Provide the (x, y) coordinate of the cell's center where the given text is located.  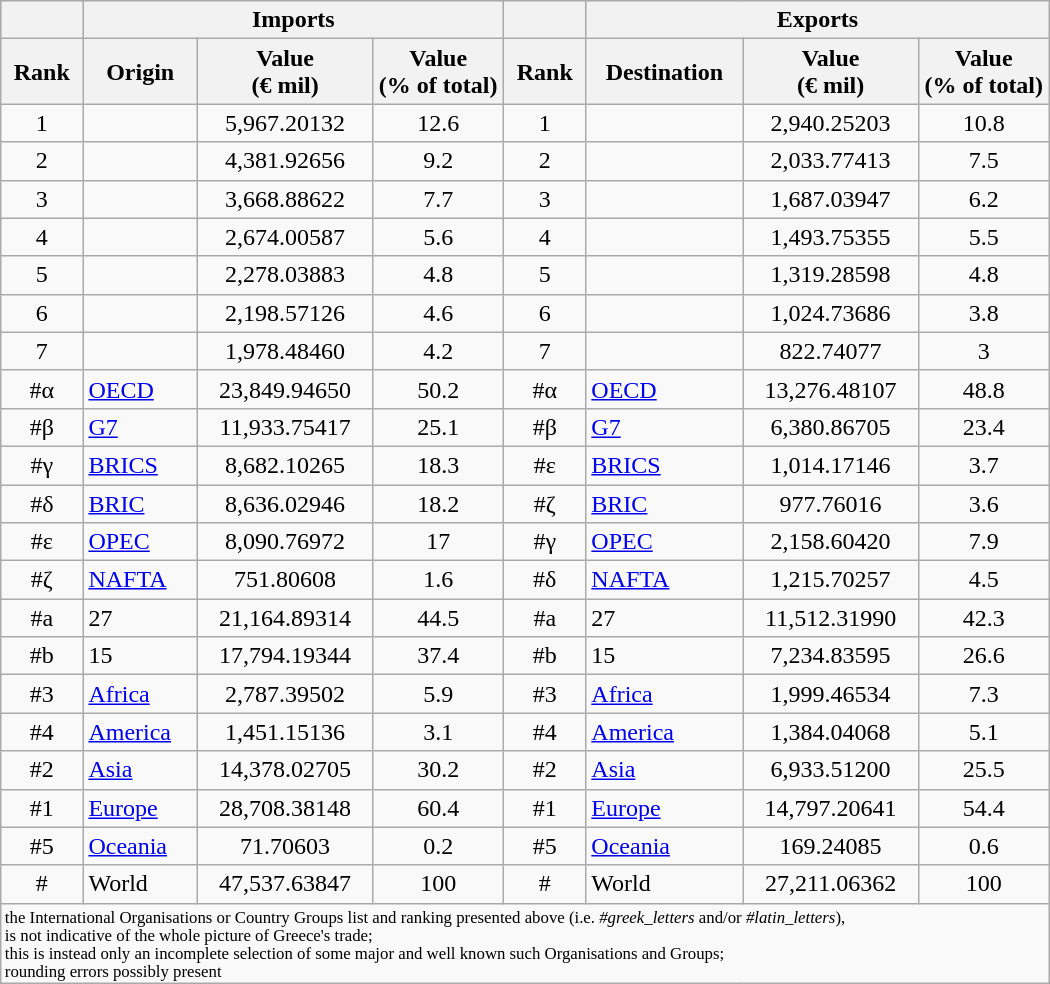
2,940.25203 (830, 123)
1,384.04068 (830, 732)
12.6 (438, 123)
60.4 (438, 808)
Exports (818, 20)
6,380.86705 (830, 427)
14,797.20641 (830, 808)
7.5 (984, 161)
4,381.92656 (286, 161)
1,978.48460 (286, 351)
8,682.10265 (286, 465)
8,636.02946 (286, 503)
18.3 (438, 465)
25.5 (984, 770)
Origin (140, 72)
1,687.03947 (830, 199)
3.1 (438, 732)
822.74077 (830, 351)
50.2 (438, 389)
2,674.00587 (286, 237)
1,493.75355 (830, 237)
8,090.76972 (286, 542)
7,234.83595 (830, 656)
28,708.38148 (286, 808)
3,668.88622 (286, 199)
5,967.20132 (286, 123)
1,014.17146 (830, 465)
17,794.19344 (286, 656)
1,319.28598 (830, 275)
5.9 (438, 694)
4.6 (438, 313)
11,933.75417 (286, 427)
7.9 (984, 542)
1,215.70257 (830, 580)
3.7 (984, 465)
10.8 (984, 123)
18.2 (438, 503)
6.2 (984, 199)
4.2 (438, 351)
54.4 (984, 808)
23,849.94650 (286, 389)
7.7 (438, 199)
751.80608 (286, 580)
1,451.15136 (286, 732)
23.4 (984, 427)
1.6 (438, 580)
2,198.57126 (286, 313)
6,933.51200 (830, 770)
0.6 (984, 846)
17 (438, 542)
47,537.63847 (286, 884)
2,787.39502 (286, 694)
2,158.60420 (830, 542)
169.24085 (830, 846)
2,278.03883 (286, 275)
1,024.73686 (830, 313)
977.76016 (830, 503)
44.5 (438, 618)
5.1 (984, 732)
1,999.46534 (830, 694)
48.8 (984, 389)
26.6 (984, 656)
42.3 (984, 618)
Imports (294, 20)
3.6 (984, 503)
30.2 (438, 770)
27,211.06362 (830, 884)
3.8 (984, 313)
0.2 (438, 846)
25.1 (438, 427)
2,033.77413 (830, 161)
5.5 (984, 237)
5.6 (438, 237)
Destination (664, 72)
4.5 (984, 580)
37.4 (438, 656)
21,164.89314 (286, 618)
11,512.31990 (830, 618)
7.3 (984, 694)
13,276.48107 (830, 389)
14,378.02705 (286, 770)
9.2 (438, 161)
71.70603 (286, 846)
